For the text-containing cell, return its midpoint in (X, Y) coordinate format. 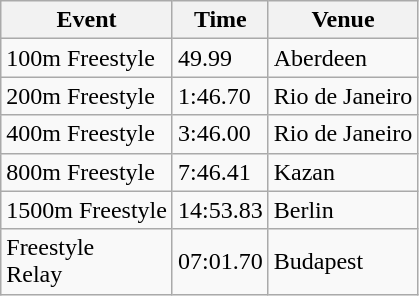
1500m Freestyle (87, 210)
100m Freestyle (87, 58)
14:53.83 (220, 210)
FreestyleRelay (87, 262)
1:46.70 (220, 96)
7:46.41 (220, 172)
07:01.70 (220, 262)
200m Freestyle (87, 96)
3:46.00 (220, 134)
49.99 (220, 58)
400m Freestyle (87, 134)
Budapest (343, 262)
Kazan (343, 172)
Time (220, 20)
800m Freestyle (87, 172)
Aberdeen (343, 58)
Venue (343, 20)
Berlin (343, 210)
Event (87, 20)
